Find where the given text appears and provide that cell's center as (x, y) coordinate. 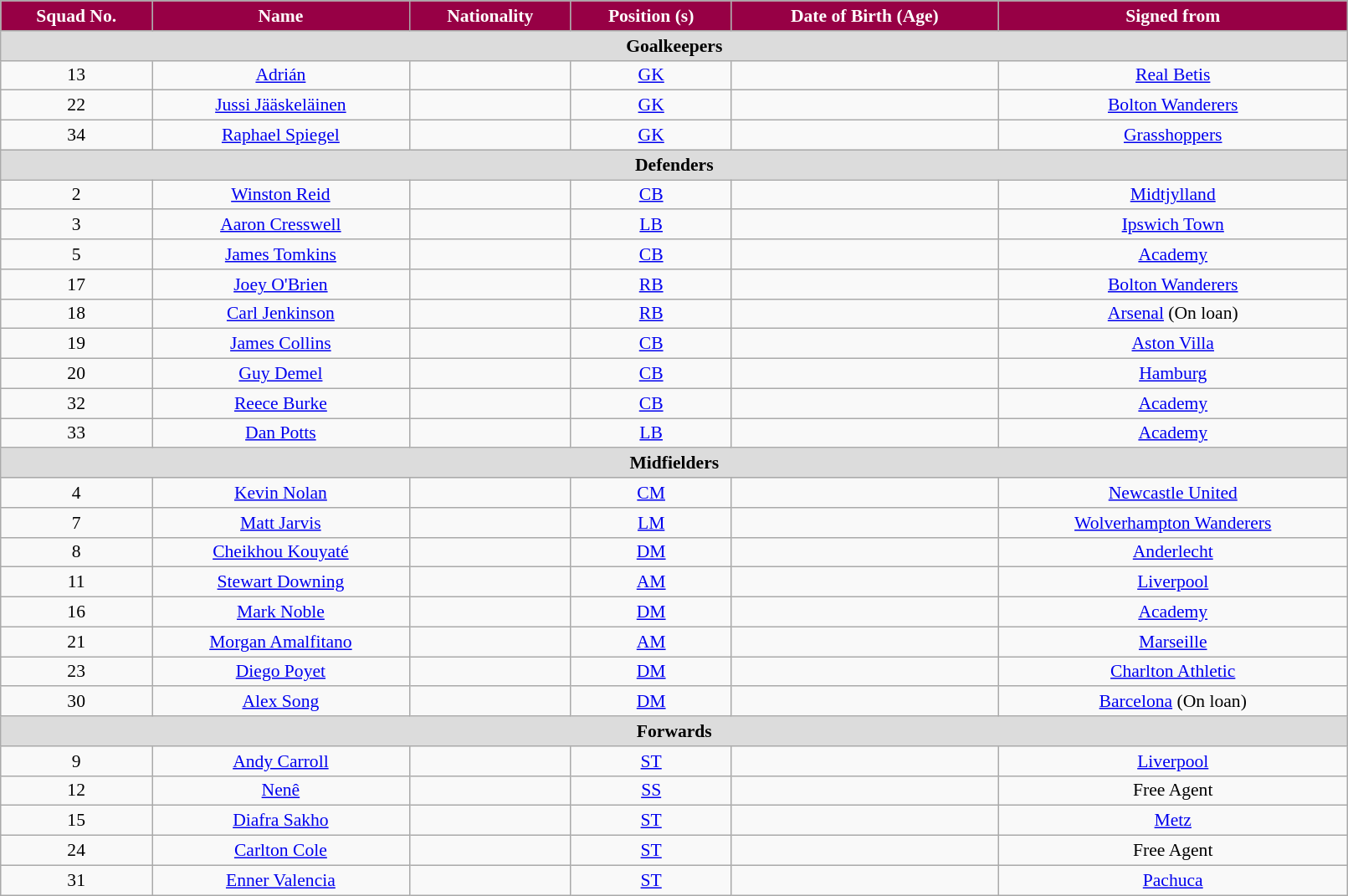
Pachuca (1173, 880)
Carlton Cole (281, 851)
Metz (1173, 821)
Grasshoppers (1173, 136)
Date of Birth (Age) (865, 16)
7 (77, 523)
13 (77, 75)
Guy Demel (281, 374)
5 (77, 254)
Position (s) (651, 16)
Midtjylland (1173, 195)
31 (77, 880)
Mark Noble (281, 612)
Hamburg (1173, 374)
Aston Villa (1173, 344)
12 (77, 791)
Andy Carroll (281, 761)
22 (77, 105)
21 (77, 642)
Raphael Spiegel (281, 136)
LM (651, 523)
Jussi Jääskeläinen (281, 105)
Arsenal (On loan) (1173, 314)
Cheikhou Kouyaté (281, 552)
4 (77, 493)
Diego Poyet (281, 672)
James Collins (281, 344)
Barcelona (On loan) (1173, 702)
Forwards (674, 731)
Newcastle United (1173, 493)
Goalkeepers (674, 46)
Winston Reid (281, 195)
Midfielders (674, 463)
23 (77, 672)
Nationality (490, 16)
Kevin Nolan (281, 493)
SS (651, 791)
Aaron Cresswell (281, 225)
Name (281, 16)
Ipswich Town (1173, 225)
Squad No. (77, 16)
18 (77, 314)
Enner Valencia (281, 880)
16 (77, 612)
Joey O'Brien (281, 284)
3 (77, 225)
17 (77, 284)
32 (77, 403)
34 (77, 136)
19 (77, 344)
24 (77, 851)
Reece Burke (281, 403)
Marseille (1173, 642)
Signed from (1173, 16)
Charlton Athletic (1173, 672)
15 (77, 821)
Matt Jarvis (281, 523)
CM (651, 493)
11 (77, 582)
Stewart Downing (281, 582)
Alex Song (281, 702)
Wolverhampton Wanderers (1173, 523)
9 (77, 761)
Real Betis (1173, 75)
20 (77, 374)
Defenders (674, 165)
2 (77, 195)
30 (77, 702)
James Tomkins (281, 254)
Diafra Sakho (281, 821)
Dan Potts (281, 433)
Carl Jenkinson (281, 314)
33 (77, 433)
Nenê (281, 791)
8 (77, 552)
Anderlecht (1173, 552)
Morgan Amalfitano (281, 642)
Adrián (281, 75)
